For the text-containing cell, return its midpoint in [x, y] coordinate format. 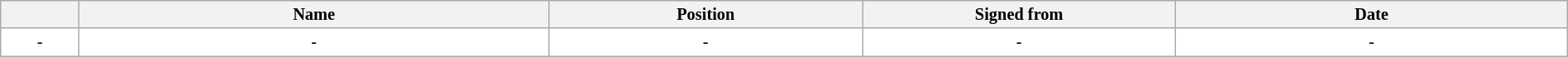
Position [706, 14]
Signed from [1019, 14]
Name [313, 14]
Date [1372, 14]
